Detect which cell encompasses the target text, then output its [X, Y] center coordinate. 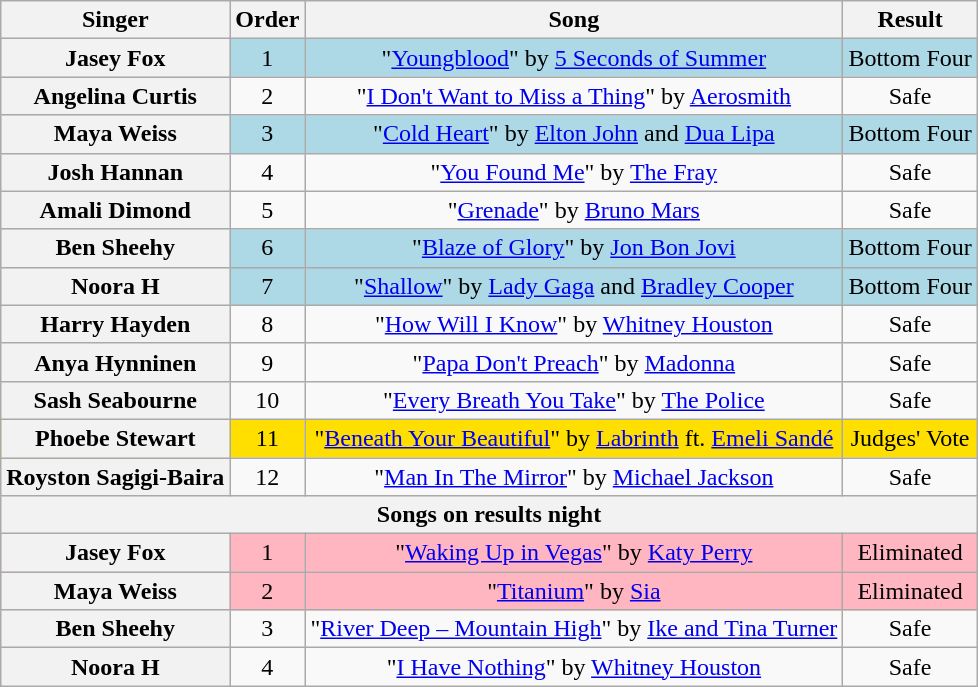
Josh Hannan [116, 172]
"Beneath Your Beautiful" by Labrinth ft. Emeli Sandé [574, 438]
Angelina Curtis [116, 96]
Songs on results night [490, 515]
"Shallow" by Lady Gaga and Bradley Cooper [574, 286]
Anya Hynninen [116, 362]
6 [268, 248]
11 [268, 438]
Royston Sagigi-Baira [116, 477]
Phoebe Stewart [116, 438]
"Blaze of Glory" by Jon Bon Jovi [574, 248]
12 [268, 477]
Judges' Vote [910, 438]
"How Will I Know" by Whitney Houston [574, 324]
Sash Seabourne [116, 400]
10 [268, 400]
"Titanium" by Sia [574, 591]
8 [268, 324]
"Grenade" by Bruno Mars [574, 210]
"I Have Nothing" by Whitney Houston [574, 667]
9 [268, 362]
Song [574, 20]
Harry Hayden [116, 324]
"Man In The Mirror" by Michael Jackson [574, 477]
7 [268, 286]
Order [268, 20]
5 [268, 210]
"Cold Heart" by Elton John and Dua Lipa [574, 134]
Singer [116, 20]
Result [910, 20]
"I Don't Want to Miss a Thing" by Aerosmith [574, 96]
"You Found Me" by The Fray [574, 172]
"River Deep – Mountain High" by Ike and Tina Turner [574, 629]
"Papa Don't Preach" by Madonna [574, 362]
Amali Dimond [116, 210]
"Waking Up in Vegas" by Katy Perry [574, 553]
"Youngblood" by 5 Seconds of Summer [574, 58]
"Every Breath You Take" by The Police [574, 400]
